Extract the [x, y] coordinate from the center of the cell holding the provided text.  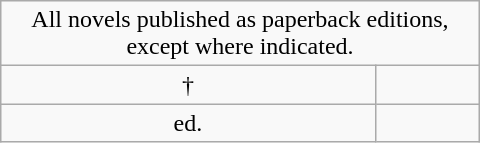
† [188, 85]
ed. [188, 123]
All novels published as paperback editions, except where indicated. [240, 34]
